Pinpoint the cell where the given text exists, returning its [X, Y] midpoint coordinate. 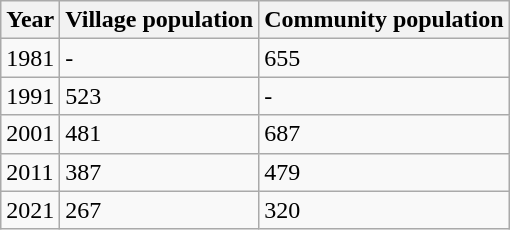
655 [384, 58]
387 [160, 172]
2011 [30, 172]
1981 [30, 58]
2001 [30, 134]
Village population [160, 20]
267 [160, 210]
Community population [384, 20]
320 [384, 210]
523 [160, 96]
1991 [30, 96]
479 [384, 172]
Year [30, 20]
2021 [30, 210]
687 [384, 134]
481 [160, 134]
